Locate the cell with the specified text and output its (x, y) center coordinate. 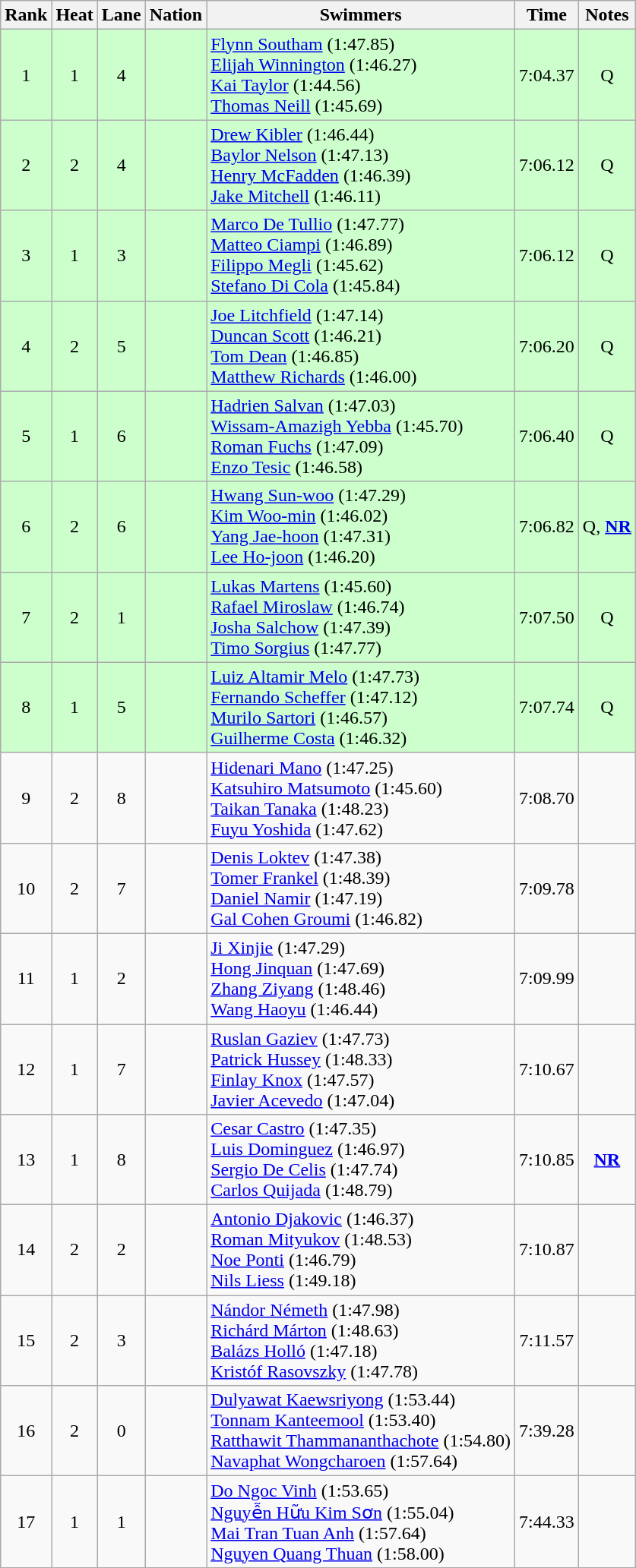
7:07.74 (547, 708)
15 (26, 1341)
Ji Xinjie (1:47.29)Hong Jinquan (1:47.69)Zhang Ziyang (1:48.46)Wang Haoyu (1:46.44) (361, 978)
9 (26, 797)
7:06.82 (547, 527)
7:09.99 (547, 978)
Heat (74, 15)
Flynn Southam (1:47.85)Elijah Winnington (1:46.27)Kai Taylor (1:44.56)Thomas Neill (1:45.69) (361, 74)
7:10.67 (547, 1069)
7:07.50 (547, 617)
17 (26, 1522)
Luiz Altamir Melo (1:47.73)Fernando Scheffer (1:47.12)Murilo Sartori (1:46.57)Guilherme Costa (1:46.32) (361, 708)
7:44.33 (547, 1522)
Nation (176, 15)
11 (26, 978)
7:08.70 (547, 797)
12 (26, 1069)
Swimmers (361, 15)
0 (122, 1431)
7:11.57 (547, 1341)
7:09.78 (547, 888)
Hidenari Mano (1:47.25)Katsuhiro Matsumoto (1:45.60)Taikan Tanaka (1:48.23)Fuyu Yoshida (1:47.62) (361, 797)
7:04.37 (547, 74)
Joe Litchfield (1:47.14)Duncan Scott (1:46.21)Tom Dean (1:46.85)Matthew Richards (1:46.00) (361, 346)
10 (26, 888)
Drew Kibler (1:46.44)Baylor Nelson (1:47.13)Henry McFadden (1:46.39)Jake Mitchell (1:46.11) (361, 166)
Hadrien Salvan (1:47.03)Wissam-Amazigh Yebba (1:45.70)Roman Fuchs (1:47.09)Enzo Tesic (1:46.58) (361, 436)
Ruslan Gaziev (1:47.73)Patrick Hussey (1:48.33)Finlay Knox (1:47.57)Javier Acevedo (1:47.04) (361, 1069)
Antonio Djakovic (1:46.37)Roman Mityukov (1:48.53)Noe Ponti (1:46.79)Nils Liess (1:49.18) (361, 1250)
Marco De Tullio (1:47.77)Matteo Ciampi (1:46.89)Filippo Megli (1:45.62)Stefano Di Cola (1:45.84) (361, 255)
Time (547, 15)
Nándor Németh (1:47.98)Richárd Márton (1:48.63)Balázs Holló (1:47.18)Kristóf Rasovszky (1:47.78) (361, 1341)
13 (26, 1160)
Do Ngoc Vinh (1:53.65)Nguyễn Hữu Kim Sơn (1:55.04)Mai Tran Tuan Anh (1:57.64)Nguyen Quang Thuan (1:58.00) (361, 1522)
16 (26, 1431)
Notes (606, 15)
Lane (122, 15)
NR (606, 1160)
Cesar Castro (1:47.35)Luis Dominguez (1:46.97)Sergio De Celis (1:47.74)Carlos Quijada (1:48.79) (361, 1160)
Rank (26, 15)
7:06.20 (547, 346)
7:10.85 (547, 1160)
7:39.28 (547, 1431)
7:06.40 (547, 436)
Q, NR (606, 527)
Hwang Sun-woo (1:47.29)Kim Woo-min (1:46.02)Yang Jae-hoon (1:47.31)Lee Ho-joon (1:46.20) (361, 527)
Lukas Martens (1:45.60)Rafael Miroslaw (1:46.74)Josha Salchow (1:47.39)Timo Sorgius (1:47.77) (361, 617)
Dulyawat Kaewsriyong (1:53.44)Tonnam Kanteemool (1:53.40)Ratthawit Thammananthachote (1:54.80) Navaphat Wongcharoen (1:57.64) (361, 1431)
7:10.87 (547, 1250)
Denis Loktev (1:47.38)Tomer Frankel (1:48.39)Daniel Namir (1:47.19)Gal Cohen Groumi (1:46.82) (361, 888)
14 (26, 1250)
